Extract the (x, y) coordinate from the center of the cell holding the provided text.  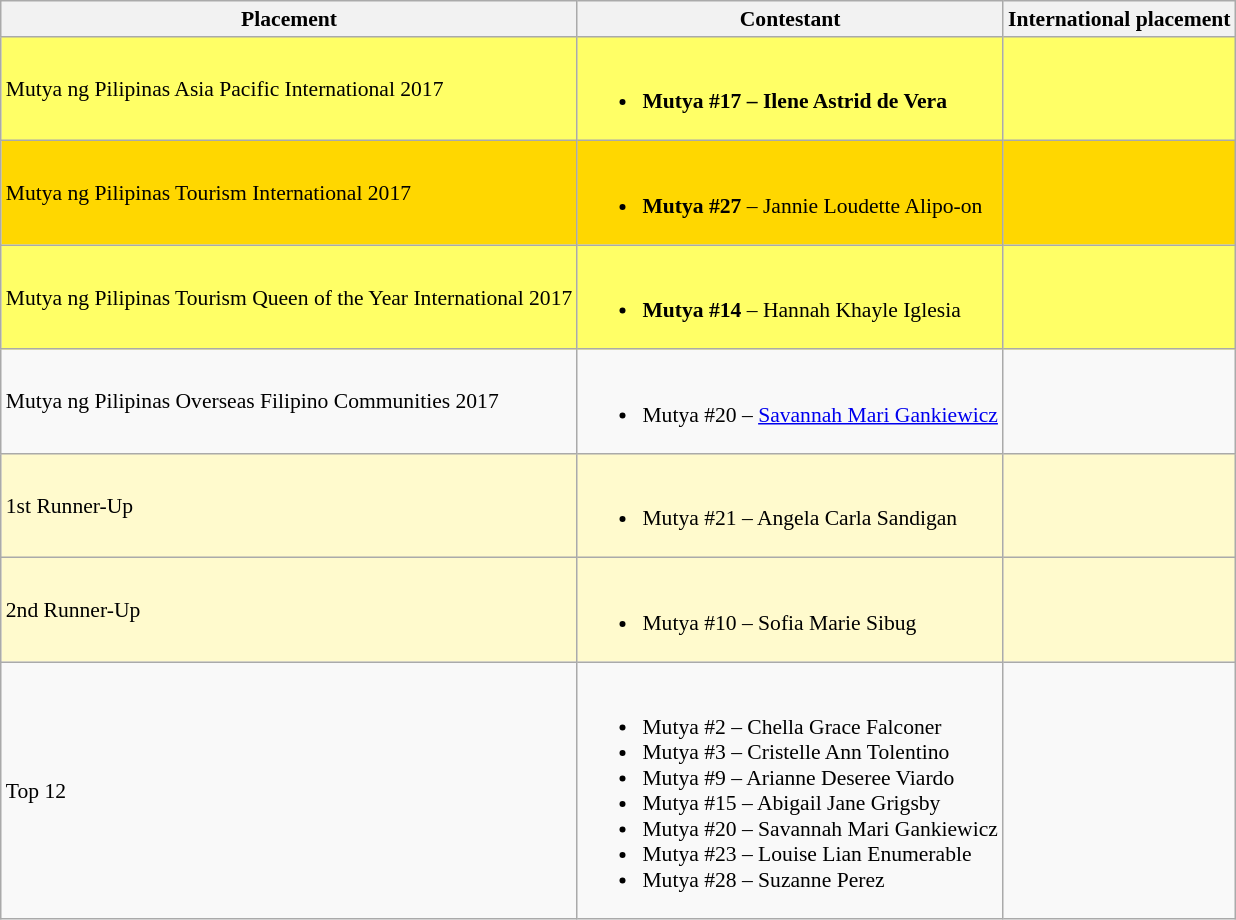
Mutya ng Pilipinas Tourism Queen of the Year International 2017 (290, 297)
Top 12 (290, 792)
Mutya ng Pilipinas Asia Pacific International 2017 (290, 89)
Mutya #14 – Hannah Khayle Iglesia (790, 297)
Mutya ng Pilipinas Tourism International 2017 (290, 193)
2nd Runner-Up (290, 610)
Mutya #10 – Sofia Marie Sibug (790, 610)
Mutya ng Pilipinas Overseas Filipino Communities 2017 (290, 402)
Mutya #17 – Ilene Astrid de Vera (790, 89)
Placement (290, 19)
Mutya #27 – Jannie Loudette Alipo-on (790, 193)
Contestant (790, 19)
International placement (1120, 19)
1st Runner-Up (290, 506)
Mutya #20 – Savannah Mari Gankiewicz (790, 402)
Mutya #21 – Angela Carla Sandigan (790, 506)
